Return [X, Y] of the center of cell containing provided text 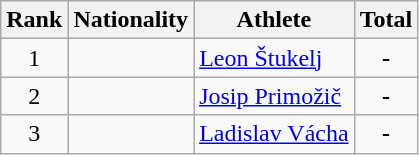
Rank [34, 20]
Josip Primožič [274, 96]
Athlete [274, 20]
Total [386, 20]
2 [34, 96]
Ladislav Vácha [274, 134]
Nationality [131, 20]
3 [34, 134]
1 [34, 58]
Leon Štukelj [274, 58]
